Locate the cell with the specified text and output its (x, y) center coordinate. 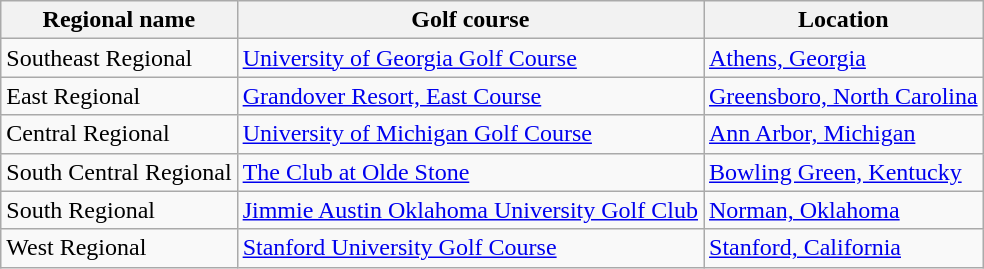
Golf course (470, 20)
South Central Regional (119, 172)
Southeast Regional (119, 58)
Athens, Georgia (844, 58)
Jimmie Austin Oklahoma University Golf Club (470, 210)
Stanford, California (844, 248)
Stanford University Golf Course (470, 248)
University of Michigan Golf Course (470, 134)
Ann Arbor, Michigan (844, 134)
West Regional (119, 248)
Norman, Oklahoma (844, 210)
University of Georgia Golf Course (470, 58)
Central Regional (119, 134)
South Regional (119, 210)
Location (844, 20)
The Club at Olde Stone (470, 172)
Greensboro, North Carolina (844, 96)
East Regional (119, 96)
Bowling Green, Kentucky (844, 172)
Regional name (119, 20)
Grandover Resort, East Course (470, 96)
